Return (X, Y) of the center of cell containing provided text 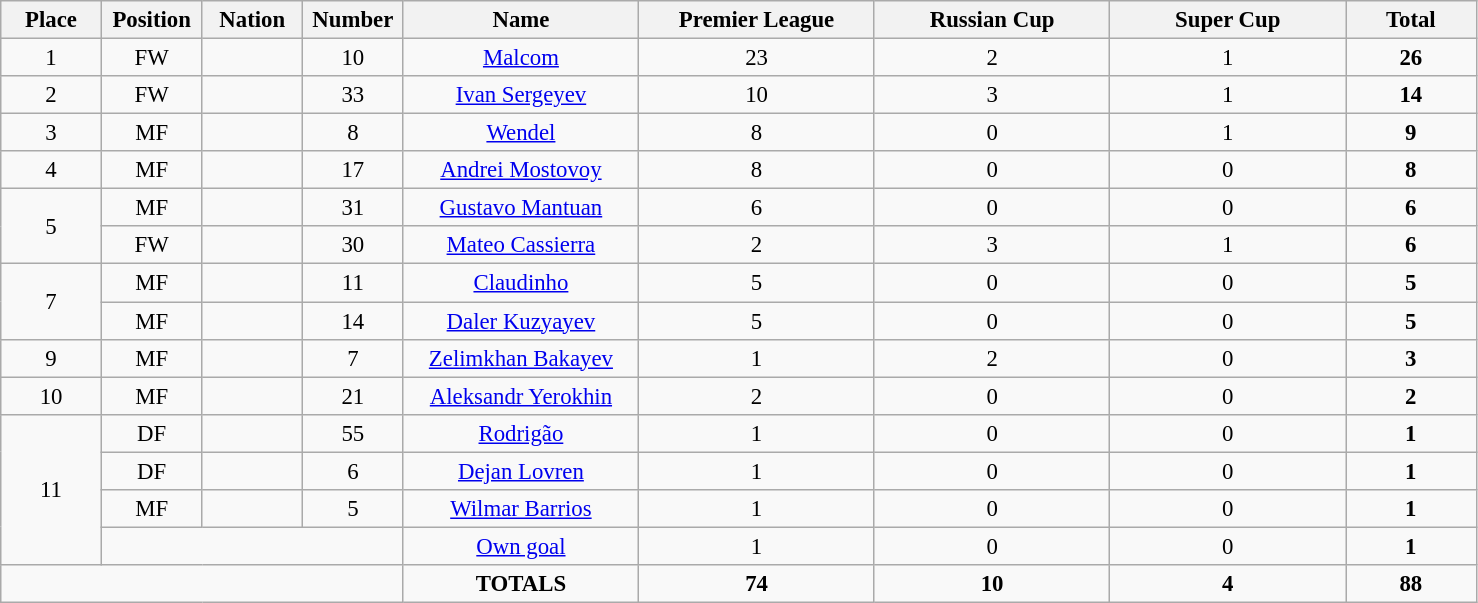
Wilmar Barrios (521, 509)
26 (1412, 58)
23 (757, 58)
Total (1412, 20)
30 (354, 245)
Number (354, 20)
21 (354, 396)
Premier League (757, 20)
74 (757, 584)
Mateo Cassierra (521, 245)
55 (354, 433)
Russian Cup (992, 20)
Andrei Mostovoy (521, 170)
31 (354, 208)
Place (52, 20)
Aleksandr Yerokhin (521, 396)
Dejan Lovren (521, 471)
Wendel (521, 133)
Own goal (521, 546)
Malcom (521, 58)
Position (152, 20)
Gustavo Mantuan (521, 208)
33 (354, 95)
Name (521, 20)
Super Cup (1228, 20)
Daler Kuzyayev (521, 321)
Rodrigão (521, 433)
17 (354, 170)
TOTALS (521, 584)
Zelimkhan Bakayev (521, 358)
Ivan Sergeyev (521, 95)
Nation (252, 20)
Claudinho (521, 283)
88 (1412, 584)
